Determine the [X, Y] coordinate at the center of the cell enclosing the given text.  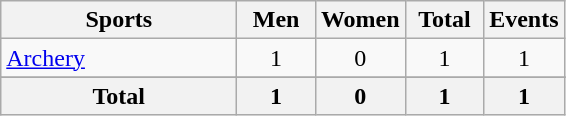
Men [276, 20]
Sports [119, 20]
Events [524, 20]
Archery [119, 58]
Women [360, 20]
